Detect which cell encompasses the target text, then output its (X, Y) center coordinate. 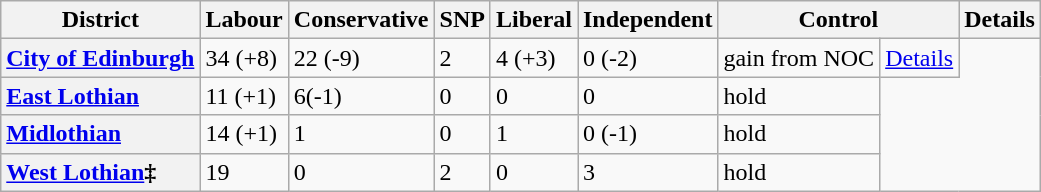
4 (+3) (534, 58)
0 (-2) (648, 58)
gain from NOC (799, 58)
Independent (648, 20)
19 (244, 172)
14 (+1) (244, 134)
City of Edinburgh (100, 58)
SNP (462, 20)
11 (+1) (244, 96)
22 (-9) (361, 58)
Liberal (534, 20)
West Lothian‡ (100, 172)
Labour (244, 20)
34 (+8) (244, 58)
District (100, 20)
6(-1) (361, 96)
Control (838, 20)
Conservative (361, 20)
Midlothian (100, 134)
0 (-1) (648, 134)
East Lothian (100, 96)
3 (648, 172)
